From the cell containing the given text, extract its center point as [x, y] coordinate. 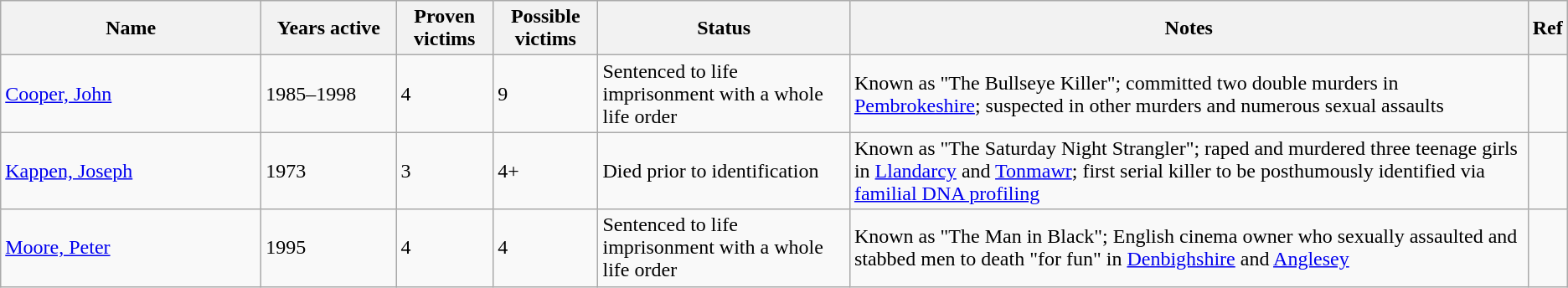
Years active [328, 28]
9 [546, 94]
Notes [1189, 28]
1973 [328, 171]
1985–1998 [328, 94]
Known as "The Man in Black"; English cinema owner who sexually assaulted and stabbed men to death "for fun" in Denbighshire and Anglesey [1189, 248]
Possible victims [546, 28]
Died prior to identification [724, 171]
3 [445, 171]
Status [724, 28]
Name [131, 28]
4+ [546, 171]
1995 [328, 248]
Ref [1548, 28]
Proven victims [445, 28]
Cooper, John [131, 94]
Known as "The Bullseye Killer"; committed two double murders in Pembrokeshire; suspected in other murders and numerous sexual assaults [1189, 94]
Moore, Peter [131, 248]
Kappen, Joseph [131, 171]
